Pinpoint the cell where the given text exists, returning its (X, Y) midpoint coordinate. 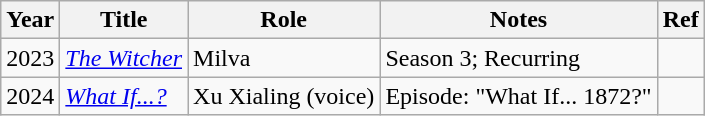
Season 3; Recurring (518, 58)
The Witcher (124, 58)
Title (124, 20)
What If...? (124, 96)
Ref (680, 20)
2023 (30, 58)
Role (284, 20)
Year (30, 20)
Episode: "What If... 1872?" (518, 96)
Milva (284, 58)
Xu Xialing (voice) (284, 96)
2024 (30, 96)
Notes (518, 20)
